Search for the cell housing the specified text and yield its [X, Y] center coordinate. 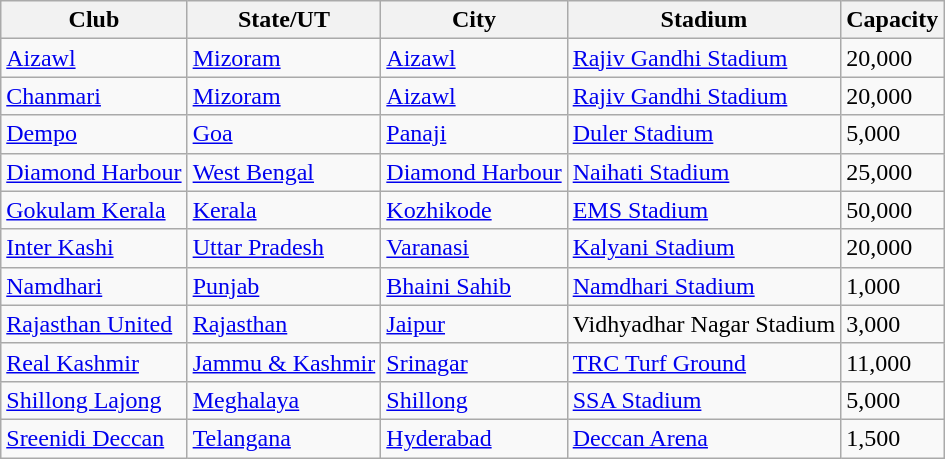
Naihati Stadium [704, 172]
West Bengal [284, 172]
Dempo [94, 134]
Club [94, 20]
Real Kashmir [94, 362]
Namdhari Stadium [704, 286]
Jammu & Kashmir [284, 362]
Punjab [284, 286]
Kerala [284, 210]
Varanasi [474, 248]
Duler Stadium [704, 134]
25,000 [892, 172]
Deccan Arena [704, 438]
Gokulam Kerala [94, 210]
Shillong Lajong [94, 400]
Namdhari [94, 286]
Shillong [474, 400]
Jaipur [474, 324]
3,000 [892, 324]
1,500 [892, 438]
SSA Stadium [704, 400]
Rajasthan United [94, 324]
Capacity [892, 20]
TRC Turf Ground [704, 362]
50,000 [892, 210]
Inter Kashi [94, 248]
Hyderabad [474, 438]
Telangana [284, 438]
City [474, 20]
Stadium [704, 20]
Sreenidi Deccan [94, 438]
Srinagar [474, 362]
EMS Stadium [704, 210]
Rajasthan [284, 324]
1,000 [892, 286]
Uttar Pradesh [284, 248]
Meghalaya [284, 400]
Kalyani Stadium [704, 248]
Vidhyadhar Nagar Stadium [704, 324]
Goa [284, 134]
Bhaini Sahib [474, 286]
11,000 [892, 362]
State/UT [284, 20]
Panaji [474, 134]
Chanmari [94, 96]
Kozhikode [474, 210]
